Detect which cell encompasses the target text, then output its (x, y) center coordinate. 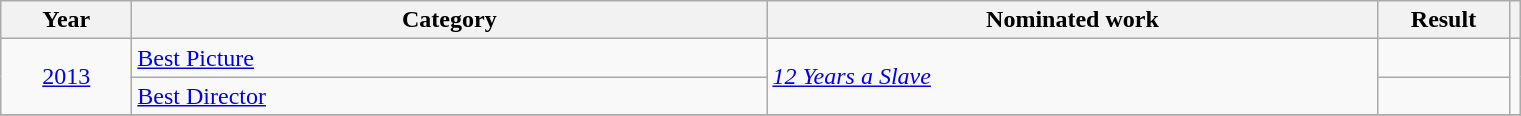
Best Director (450, 96)
Category (450, 20)
Year (66, 20)
Nominated work (1072, 20)
Best Picture (450, 58)
2013 (66, 77)
12 Years a Slave (1072, 77)
Result (1444, 20)
